Return the [x, y] coordinate for the center point of the cell that contains the specified text.  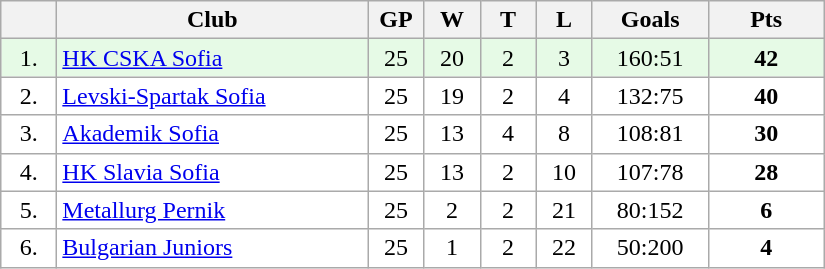
132:75 [650, 96]
28 [766, 172]
Metallurg Pernik [212, 210]
Bulgarian Juniors [212, 248]
Levski-Spartak Sofia [212, 96]
30 [766, 134]
20 [452, 58]
3 [564, 58]
3. [29, 134]
40 [766, 96]
1. [29, 58]
80:152 [650, 210]
L [564, 20]
22 [564, 248]
8 [564, 134]
Pts [766, 20]
GP [396, 20]
10 [564, 172]
108:81 [650, 134]
T [508, 20]
2. [29, 96]
107:78 [650, 172]
19 [452, 96]
Goals [650, 20]
42 [766, 58]
6 [766, 210]
W [452, 20]
4. [29, 172]
Akademik Sofia [212, 134]
50:200 [650, 248]
21 [564, 210]
5. [29, 210]
HK CSKA Sofia [212, 58]
HK Slavia Sofia [212, 172]
Club [212, 20]
1 [452, 248]
6. [29, 248]
160:51 [650, 58]
